Scan for the cell matching the given text and deliver its (X, Y) coordinate at center. 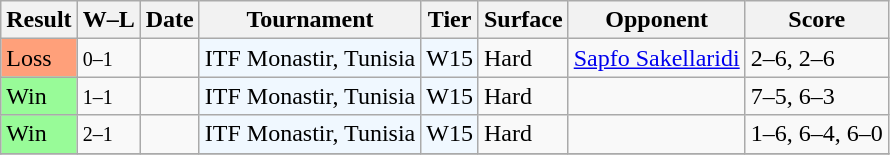
2–1 (108, 134)
1–6, 6–4, 6–0 (816, 134)
Tier (450, 20)
1–1 (108, 96)
2–6, 2–6 (816, 58)
Score (816, 20)
Tournament (310, 20)
Loss (39, 58)
Sapfo Sakellaridi (656, 58)
0–1 (108, 58)
W–L (108, 20)
7–5, 6–3 (816, 96)
Result (39, 20)
Opponent (656, 20)
Date (170, 20)
Surface (523, 20)
